Locate the cell with the specified text and output its [x, y] center coordinate. 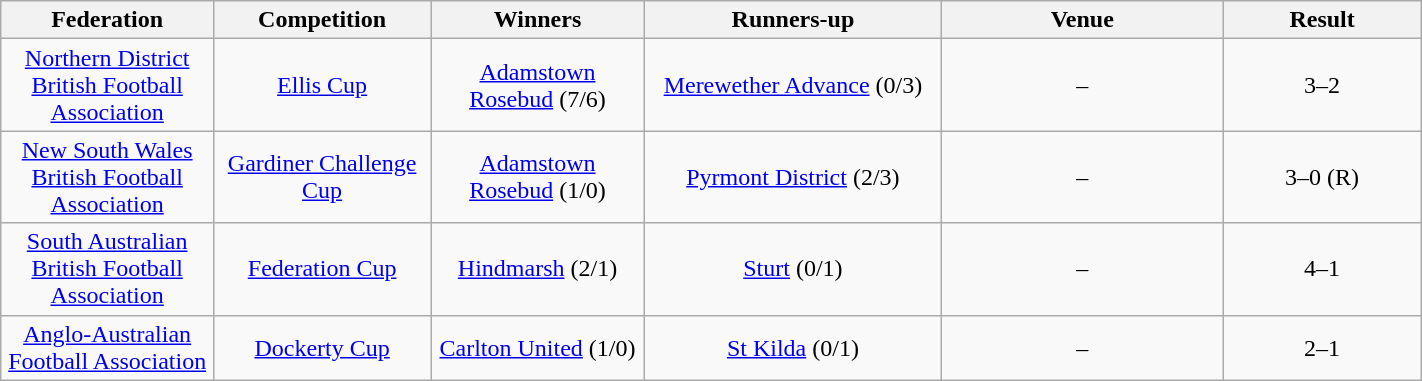
Federation [108, 20]
Northern District British Football Association [108, 85]
4–1 [1322, 269]
Pyrmont District (2/3) [792, 177]
Sturt (0/1) [792, 269]
South Australian British Football Association [108, 269]
Carlton United (1/0) [538, 348]
Winners [538, 20]
St Kilda (0/1) [792, 348]
Venue [1082, 20]
Competition [322, 20]
Merewether Advance (0/3) [792, 85]
3–0 (R) [1322, 177]
New South Wales British Football Association [108, 177]
Anglo-Australian Football Association [108, 348]
Federation Cup [322, 269]
Result [1322, 20]
Dockerty Cup [322, 348]
Adamstown Rosebud (1/0) [538, 177]
Adamstown Rosebud (7/6) [538, 85]
Gardiner Challenge Cup [322, 177]
Hindmarsh (2/1) [538, 269]
3–2 [1322, 85]
Runners-up [792, 20]
Ellis Cup [322, 85]
2–1 [1322, 348]
